Search for the cell housing the specified text and yield its (x, y) center coordinate. 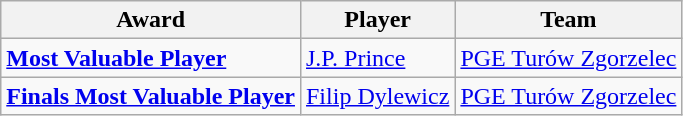
Team (568, 20)
Player (377, 20)
Filip Dylewicz (377, 96)
Most Valuable Player (151, 58)
Finals Most Valuable Player (151, 96)
Award (151, 20)
J.P. Prince (377, 58)
